Determine the (X, Y) coordinate at the center of the cell enclosing the given text.  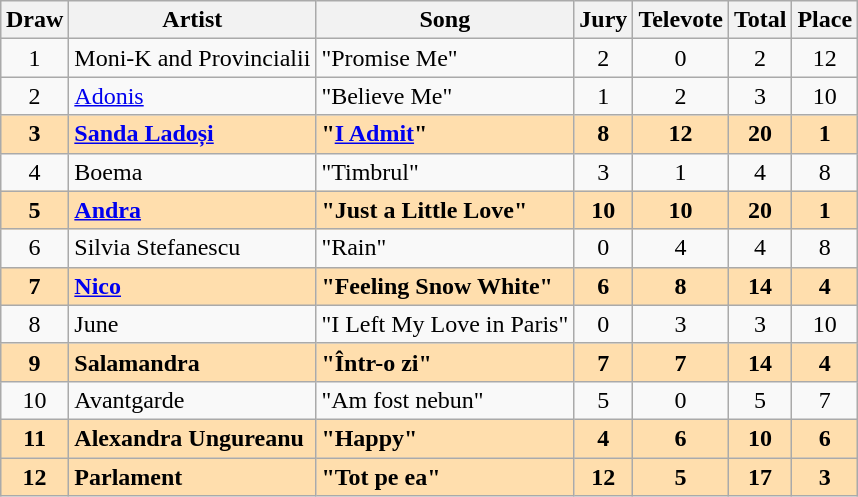
Silvia Stefanescu (192, 248)
Avantgarde (192, 400)
Place (825, 20)
"Just a Little Love" (445, 210)
Salamandra (192, 362)
"Timbrul" (445, 172)
Draw (34, 20)
Televote (680, 20)
"Happy" (445, 438)
Moni-K and Provincialii (192, 58)
"Tot pe ea" (445, 477)
"Într-o zi" (445, 362)
"Promise Me" (445, 58)
Total (760, 20)
"Am fost nebun" (445, 400)
Boema (192, 172)
"I Left My Love in Paris" (445, 324)
Alexandra Ungureanu (192, 438)
Artist (192, 20)
June (192, 324)
"I Admit" (445, 134)
"Feeling Snow White" (445, 286)
17 (760, 477)
Nico (192, 286)
"Believe Me" (445, 96)
"Rain" (445, 248)
11 (34, 438)
Song (445, 20)
Jury (604, 20)
Andra (192, 210)
Parlament (192, 477)
Adonis (192, 96)
9 (34, 362)
Sanda Ladoși (192, 134)
